Pinpoint the cell where the given text exists, returning its [x, y] midpoint coordinate. 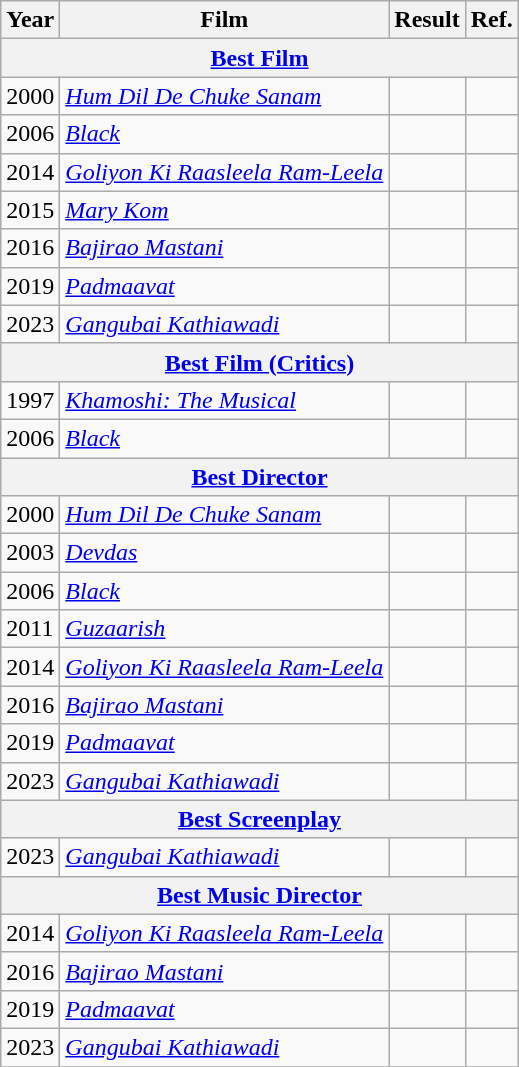
Khamoshi: The Musical [224, 400]
Ref. [492, 20]
2003 [30, 553]
2011 [30, 629]
Result [427, 20]
Best Director [260, 477]
Best Music Director [260, 895]
Mary Kom [224, 210]
Best Screenplay [260, 819]
1997 [30, 400]
Devdas [224, 553]
Year [30, 20]
Film [224, 20]
Best Film (Critics) [260, 362]
Best Film [260, 58]
2015 [30, 210]
Guzaarish [224, 629]
